Capture the cell that displays the provided text and extract its [x, y] central coordinate. 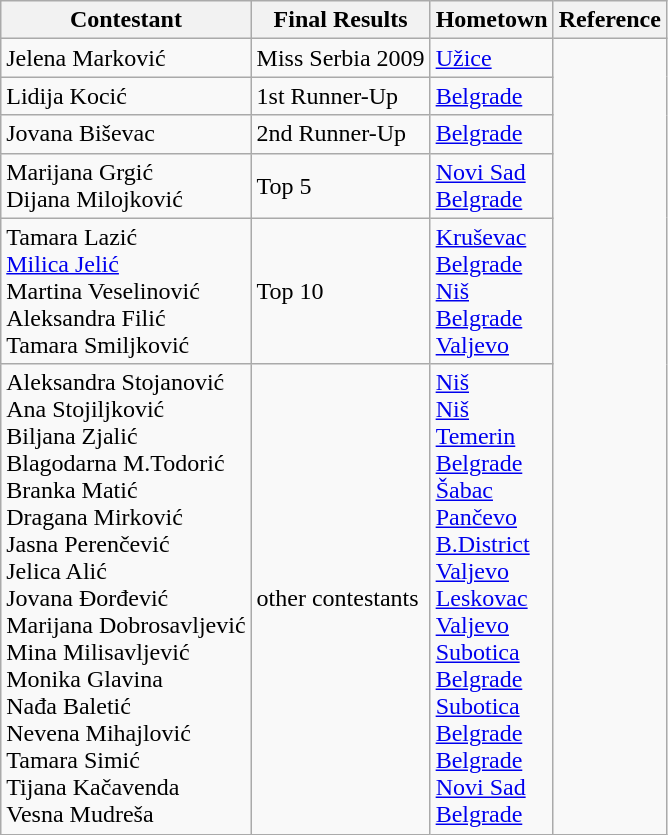
1st Runner-Up [340, 96]
Jelena Marković [126, 58]
other contestants [340, 599]
Final Results [340, 20]
Contestant [126, 20]
KruševacBelgradeNišBelgradeValjevo [492, 291]
Marijana Grgić Dijana Milojković [126, 186]
Miss Serbia 2009 [340, 58]
Top 5 [340, 186]
Užice [492, 58]
Top 10 [340, 291]
Tamara Lazić Milica Jelić Martina Veselinović Aleksandra Filić Tamara Smiljković [126, 291]
Lidija Kocić [126, 96]
Reference [610, 20]
Hometown [492, 20]
Novi SadBelgrade [492, 186]
Jovana Biševac [126, 134]
NišNišTemerinBelgradeŠabacPančevo B.DistrictValjevoLeskovacValjevoSuboticaBelgradeSuboticaBelgradeBelgrade Novi SadBelgrade [492, 599]
2nd Runner-Up [340, 134]
